Output the (x, y) coordinate of the center of the cell containing the given text.  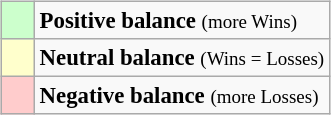
Negative balance (more Losses) (182, 96)
Positive balance (more Wins) (182, 21)
Neutral balance (Wins = Losses) (182, 58)
